Output the [x, y] coordinate of the center of the cell containing the given text.  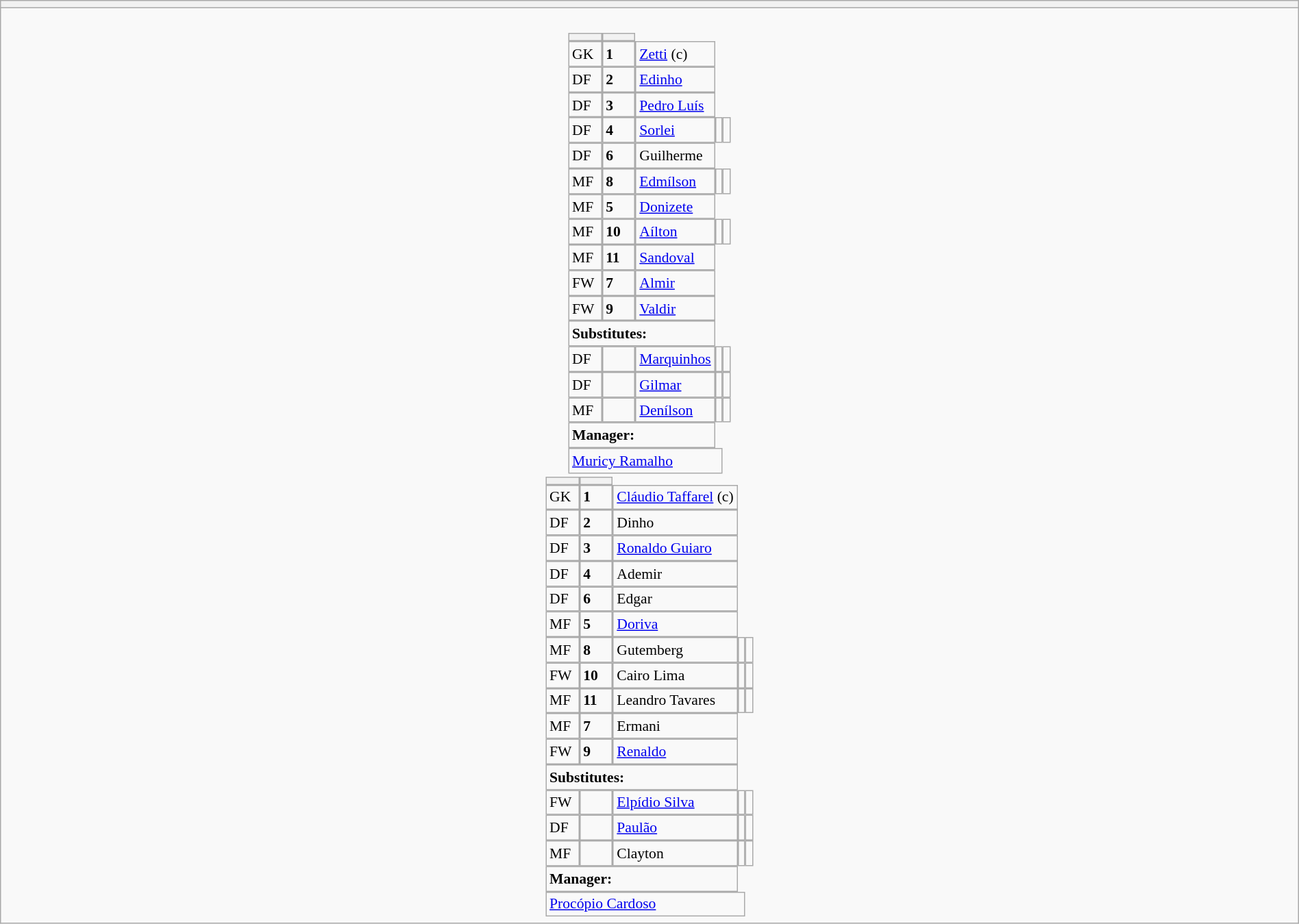
Sandoval [676, 258]
Leandro Tavares [676, 700]
Ronaldo Guiaro [676, 548]
Edmílson [676, 181]
Edinho [676, 79]
Marquinhos [676, 359]
Clayton [676, 853]
Gilmar [676, 385]
Almir [676, 282]
Zetti (c) [676, 53]
Sorlei [676, 130]
Ermani [676, 726]
Doriva [676, 625]
Gutemberg [676, 649]
Aílton [676, 232]
Guilherme [676, 156]
Muricy Ramalho [645, 460]
Dinho [676, 522]
Pedro Luís [676, 105]
Denílson [676, 410]
Ademir [676, 574]
Paulão [676, 827]
Cláudio Taffarel (c) [676, 497]
Edgar [676, 599]
Valdir [676, 308]
Donizete [676, 207]
Elpídio Silva [676, 803]
Cairo Lima [676, 675]
Procópio Cardoso [645, 904]
Renaldo [676, 752]
